Return the [x, y] coordinate for the center point of the cell that contains the specified text.  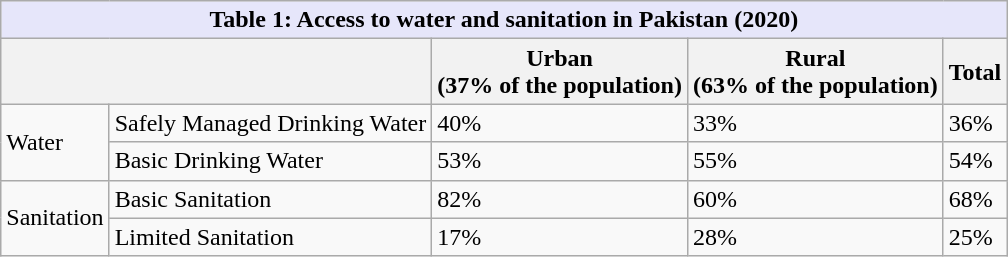
60% [815, 199]
28% [815, 237]
17% [560, 237]
36% [975, 123]
82% [560, 199]
54% [975, 161]
Limited Sanitation [270, 237]
Basic Sanitation [270, 199]
Rural(63% of the population) [815, 72]
Sanitation [55, 218]
55% [815, 161]
53% [560, 161]
68% [975, 199]
Total [975, 72]
Safely Managed Drinking Water [270, 123]
40% [560, 123]
Table 1: Access to water and sanitation in Pakistan (2020) [504, 20]
25% [975, 237]
Urban(37% of the population) [560, 72]
Water [55, 142]
33% [815, 123]
Basic Drinking Water [270, 161]
